From the cell containing the given text, extract its center point as [x, y] coordinate. 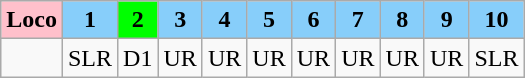
Loco [32, 20]
6 [313, 20]
8 [402, 20]
10 [496, 20]
3 [180, 20]
9 [446, 20]
7 [358, 20]
5 [269, 20]
D1 [138, 58]
4 [224, 20]
2 [138, 20]
1 [90, 20]
